For the text-containing cell, return its midpoint in (x, y) coordinate format. 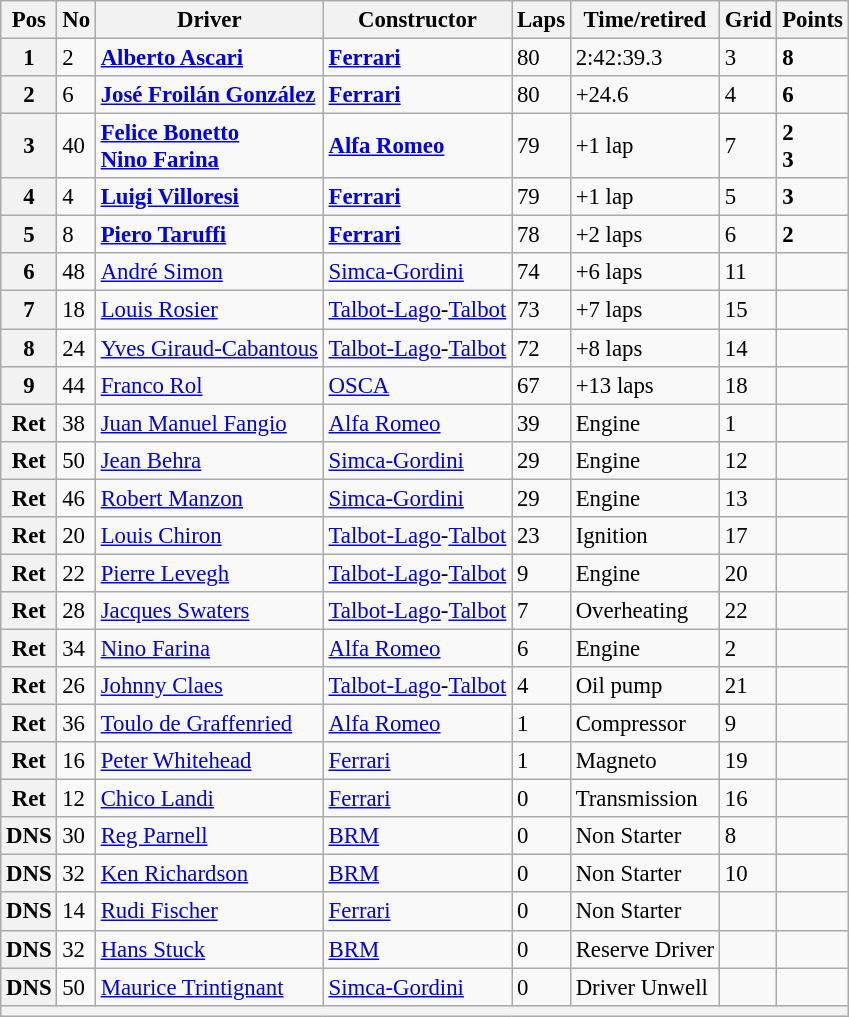
Toulo de Graffenried (209, 724)
Oil pump (644, 686)
Jean Behra (209, 460)
Alberto Ascari (209, 58)
Pos (29, 20)
73 (542, 310)
Driver Unwell (644, 987)
Jacques Swaters (209, 611)
Reg Parnell (209, 836)
No (76, 20)
Hans Stuck (209, 949)
2:42:39.3 (644, 58)
+24.6 (644, 95)
38 (76, 423)
44 (76, 385)
Reserve Driver (644, 949)
Ignition (644, 536)
15 (748, 310)
Juan Manuel Fangio (209, 423)
Louis Chiron (209, 536)
Peter Whitehead (209, 761)
OSCA (417, 385)
74 (542, 273)
Transmission (644, 799)
Ken Richardson (209, 874)
17 (748, 536)
Johnny Claes (209, 686)
Maurice Trintignant (209, 987)
+13 laps (644, 385)
Yves Giraud-Cabantous (209, 348)
34 (76, 648)
72 (542, 348)
Magneto (644, 761)
21 (748, 686)
Nino Farina (209, 648)
10 (748, 874)
+7 laps (644, 310)
Robert Manzon (209, 498)
André Simon (209, 273)
+8 laps (644, 348)
26 (76, 686)
José Froilán González (209, 95)
+6 laps (644, 273)
24 (76, 348)
Laps (542, 20)
Louis Rosier (209, 310)
Felice Bonetto Nino Farina (209, 146)
Driver (209, 20)
78 (542, 235)
39 (542, 423)
Compressor (644, 724)
Chico Landi (209, 799)
Franco Rol (209, 385)
Constructor (417, 20)
+2 laps (644, 235)
13 (748, 498)
36 (76, 724)
Rudi Fischer (209, 912)
48 (76, 273)
11 (748, 273)
Luigi Villoresi (209, 197)
67 (542, 385)
Points (812, 20)
46 (76, 498)
Piero Taruffi (209, 235)
28 (76, 611)
30 (76, 836)
Overheating (644, 611)
Pierre Levegh (209, 573)
19 (748, 761)
Grid (748, 20)
40 (76, 146)
Time/retired (644, 20)
